Extract the [x, y] coordinate from the center of the cell holding the provided text.  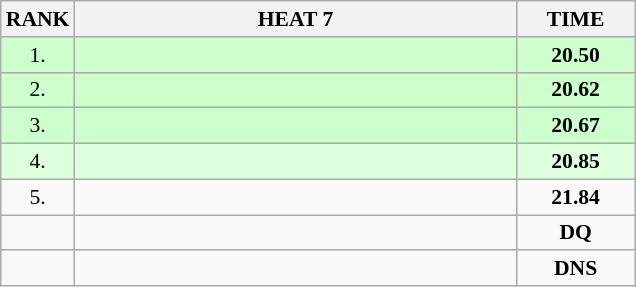
21.84 [576, 197]
DQ [576, 233]
HEAT 7 [295, 19]
3. [38, 126]
5. [38, 197]
DNS [576, 269]
2. [38, 90]
20.50 [576, 55]
TIME [576, 19]
20.67 [576, 126]
20.62 [576, 90]
RANK [38, 19]
1. [38, 55]
4. [38, 162]
20.85 [576, 162]
